Search for the cell housing the specified text and yield its [X, Y] center coordinate. 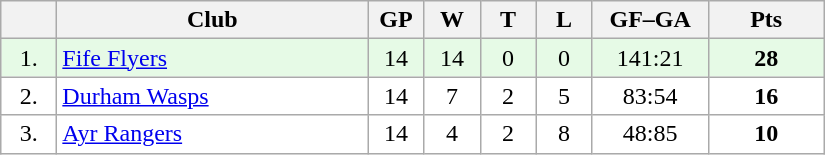
5 [564, 96]
Fife Flyers [212, 58]
L [564, 20]
W [452, 20]
3. [29, 134]
8 [564, 134]
48:85 [650, 134]
Durham Wasps [212, 96]
Pts [766, 20]
GP [396, 20]
16 [766, 96]
28 [766, 58]
141:21 [650, 58]
GF–GA [650, 20]
83:54 [650, 96]
4 [452, 134]
Club [212, 20]
1. [29, 58]
Ayr Rangers [212, 134]
10 [766, 134]
7 [452, 96]
2. [29, 96]
T [508, 20]
